Find where the given text appears and provide that cell's center as [X, Y] coordinate. 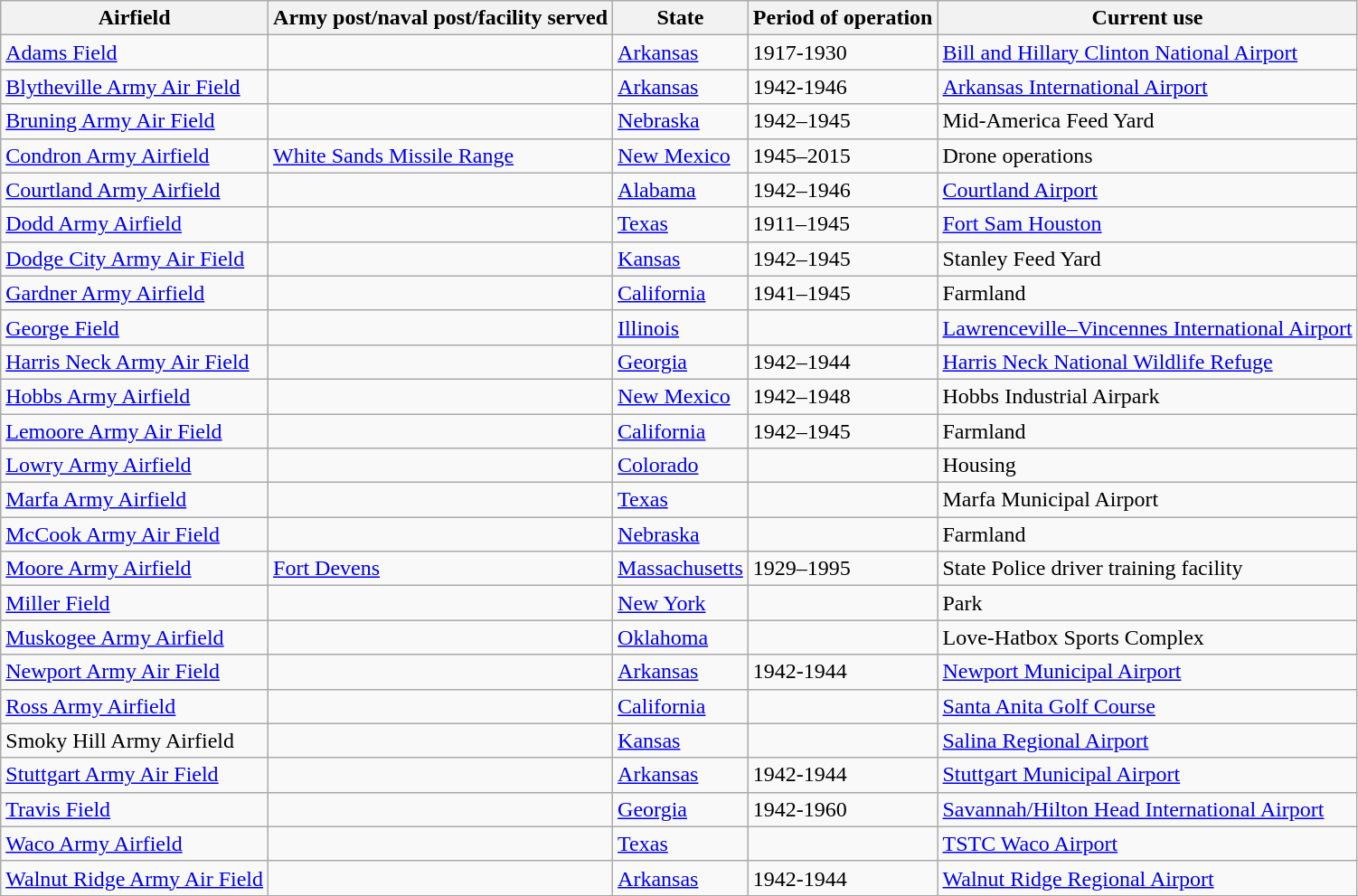
Harris Neck Army Air Field [135, 362]
Newport Army Air Field [135, 672]
1942-1946 [843, 87]
New York [681, 603]
Fort Devens [441, 569]
1945–2015 [843, 156]
Ross Army Airfield [135, 706]
Dodge City Army Air Field [135, 259]
Period of operation [843, 18]
Lawrenceville–Vincennes International Airport [1147, 327]
1942–1946 [843, 190]
Muskogee Army Airfield [135, 637]
1941–1945 [843, 293]
1911–1945 [843, 224]
Stuttgart Municipal Airport [1147, 775]
Alabama [681, 190]
Arkansas International Airport [1147, 87]
Walnut Ridge Army Air Field [135, 878]
Waco Army Airfield [135, 844]
Mid-America Feed Yard [1147, 121]
Courtland Airport [1147, 190]
1942-1960 [843, 809]
Smoky Hill Army Airfield [135, 740]
Miller Field [135, 603]
Stanley Feed Yard [1147, 259]
Santa Anita Golf Course [1147, 706]
1917-1930 [843, 52]
Love-Hatbox Sports Complex [1147, 637]
Massachusetts [681, 569]
Blytheville Army Air Field [135, 87]
Hobbs Army Airfield [135, 396]
Marfa Army Airfield [135, 500]
White Sands Missile Range [441, 156]
Illinois [681, 327]
Dodd Army Airfield [135, 224]
Park [1147, 603]
Adams Field [135, 52]
Airfield [135, 18]
Housing [1147, 466]
Condron Army Airfield [135, 156]
Newport Municipal Airport [1147, 672]
Hobbs Industrial Airpark [1147, 396]
Courtland Army Airfield [135, 190]
Fort Sam Houston [1147, 224]
Bruning Army Air Field [135, 121]
Salina Regional Airport [1147, 740]
Walnut Ridge Regional Airport [1147, 878]
Army post/naval post/facility served [441, 18]
Travis Field [135, 809]
Marfa Municipal Airport [1147, 500]
Oklahoma [681, 637]
State [681, 18]
George Field [135, 327]
Bill and Hillary Clinton National Airport [1147, 52]
Stuttgart Army Air Field [135, 775]
McCook Army Air Field [135, 534]
Current use [1147, 18]
1942–1944 [843, 362]
TSTC Waco Airport [1147, 844]
Lemoore Army Air Field [135, 431]
Moore Army Airfield [135, 569]
Savannah/Hilton Head International Airport [1147, 809]
State Police driver training facility [1147, 569]
Colorado [681, 466]
1942–1948 [843, 396]
1929–1995 [843, 569]
Lowry Army Airfield [135, 466]
Harris Neck National Wildlife Refuge [1147, 362]
Gardner Army Airfield [135, 293]
Drone operations [1147, 156]
